Capture the cell that displays the provided text and extract its [X, Y] central coordinate. 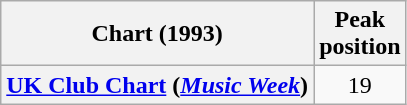
Peakposition [360, 34]
19 [360, 85]
UK Club Chart (Music Week) [158, 85]
Chart (1993) [158, 34]
